Determine the (X, Y) coordinate at the center of the cell enclosing the given text.  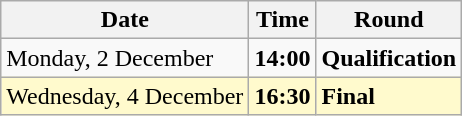
Qualification (389, 58)
Final (389, 96)
Time (282, 20)
Monday, 2 December (125, 58)
Wednesday, 4 December (125, 96)
16:30 (282, 96)
Round (389, 20)
14:00 (282, 58)
Date (125, 20)
